Find where the given text appears and provide that cell's center as [x, y] coordinate. 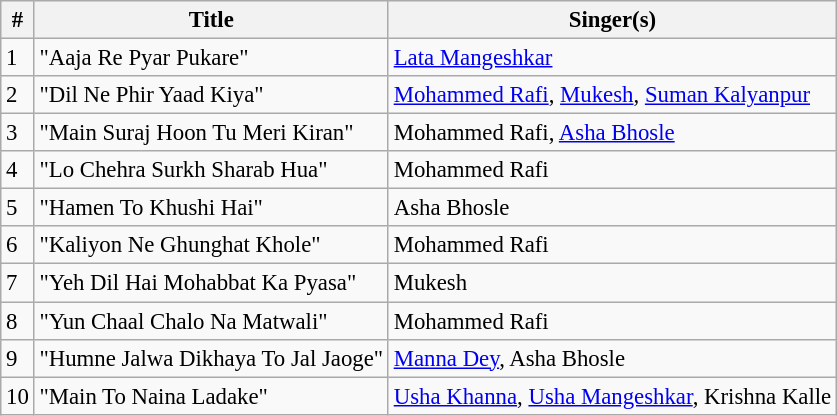
1 [18, 58]
Mohammed Rafi, Asha Bhosle [612, 133]
5 [18, 208]
9 [18, 358]
6 [18, 245]
4 [18, 170]
Singer(s) [612, 20]
"Lo Chehra Surkh Sharab Hua" [211, 170]
"Dil Ne Phir Yaad Kiya" [211, 95]
"Kaliyon Ne Ghunghat Khole" [211, 245]
8 [18, 321]
"Yun Chaal Chalo Na Matwali" [211, 321]
2 [18, 95]
Manna Dey, Asha Bhosle [612, 358]
Lata Mangeshkar [612, 58]
Asha Bhosle [612, 208]
3 [18, 133]
Title [211, 20]
# [18, 20]
7 [18, 283]
10 [18, 396]
Usha Khanna, Usha Mangeshkar, Krishna Kalle [612, 396]
"Hamen To Khushi Hai" [211, 208]
Mukesh [612, 283]
"Main Suraj Hoon Tu Meri Kiran" [211, 133]
"Humne Jalwa Dikhaya To Jal Jaoge" [211, 358]
"Main To Naina Ladake" [211, 396]
Mohammed Rafi, Mukesh, Suman Kalyanpur [612, 95]
"Yeh Dil Hai Mohabbat Ka Pyasa" [211, 283]
"Aaja Re Pyar Pukare" [211, 58]
